Extract the [x, y] coordinate from the center of the cell holding the provided text.  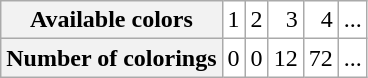
3 [286, 20]
12 [286, 58]
Available colors [112, 20]
Number of colorings [112, 58]
72 [320, 58]
4 [320, 20]
1 [234, 20]
2 [256, 20]
